Return the (x, y) coordinate for the center point of the cell that contains the specified text.  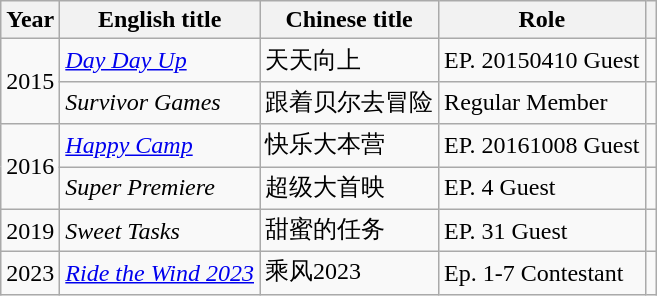
Survivor Games (160, 102)
Ep. 1-7 Contestant (542, 274)
2019 (30, 230)
Role (542, 20)
EP. 4 Guest (542, 188)
Year (30, 20)
Chinese title (350, 20)
Ride the Wind 2023 (160, 274)
快乐大本营 (350, 146)
EP. 20150410 Guest (542, 60)
天天向上 (350, 60)
超级大首映 (350, 188)
2023 (30, 274)
甜蜜的任务 (350, 230)
Super Premiere (160, 188)
EP. 20161008 Guest (542, 146)
English title (160, 20)
乘风2023 (350, 274)
Day Day Up (160, 60)
Sweet Tasks (160, 230)
EP. 31 Guest (542, 230)
2015 (30, 82)
2016 (30, 166)
Regular Member (542, 102)
跟着贝尔去冒险 (350, 102)
Happy Camp (160, 146)
